Scan for the cell matching the given text and deliver its [X, Y] coordinate at center. 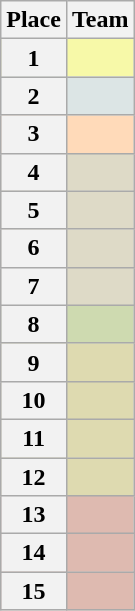
5 [34, 210]
2 [34, 96]
14 [34, 553]
12 [34, 477]
Place [34, 20]
3 [34, 134]
8 [34, 324]
6 [34, 248]
9 [34, 362]
15 [34, 591]
10 [34, 400]
7 [34, 286]
Team [100, 20]
1 [34, 58]
4 [34, 172]
13 [34, 515]
11 [34, 438]
